Pinpoint the cell where the given text exists, returning its [X, Y] midpoint coordinate. 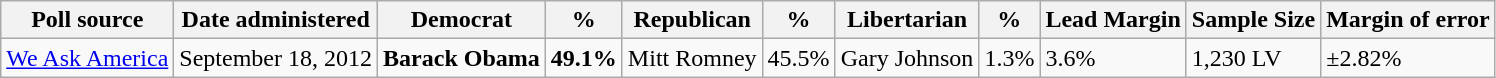
±2.82% [1408, 58]
3.6% [1113, 58]
Gary Johnson [907, 58]
We Ask America [88, 58]
Barack Obama [462, 58]
Margin of error [1408, 20]
Sample Size [1253, 20]
Democrat [462, 20]
Date administered [276, 20]
Mitt Romney [692, 58]
Republican [692, 20]
Lead Margin [1113, 20]
Poll source [88, 20]
49.1% [584, 58]
45.5% [798, 58]
Libertarian [907, 20]
1,230 LV [1253, 58]
September 18, 2012 [276, 58]
1.3% [1010, 58]
